Pinpoint the cell where the given text exists, returning its [X, Y] midpoint coordinate. 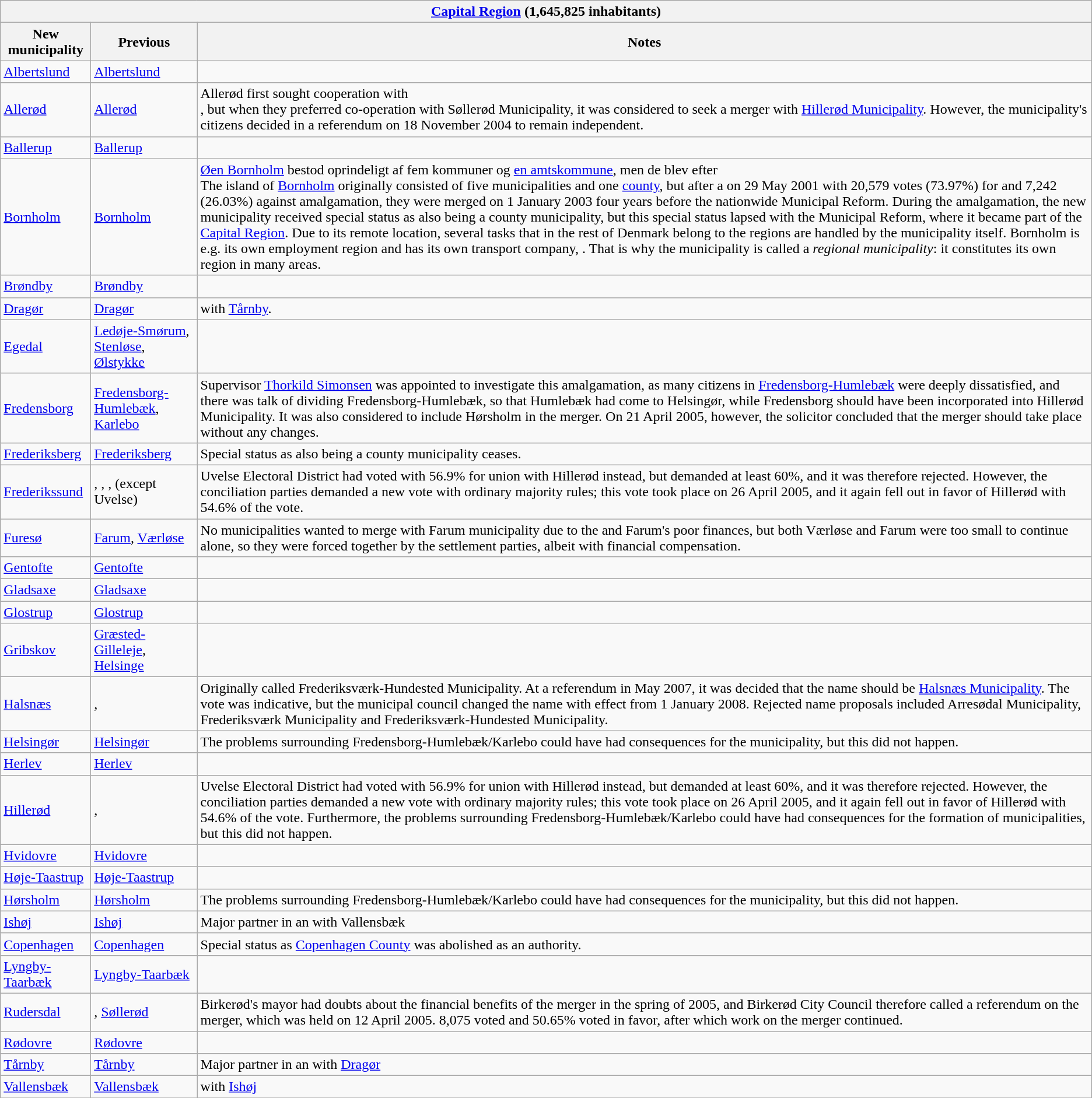
Halsnæs [45, 704]
Capital Region (1,645,825 inhabitants) [546, 12]
Græsted-Gilleleje, Helsinge [144, 650]
with Ishøj [644, 1087]
Rudersdal [45, 1012]
, Søllerød [144, 1012]
Major partner in an with Vallensbæk [644, 922]
Ledøje-Smørum, Stenløse, Ølstykke [144, 346]
Notes [644, 42]
Fredensborg [45, 408]
New municipality [45, 42]
Farum, Værløse [144, 538]
Previous [144, 42]
Gribskov [45, 650]
Major partner in an with Dragør [644, 1065]
Special status as Copenhagen County was abolished as an authority. [644, 944]
Special status as also being a county municipality ceases. [644, 454]
Frederikssund [45, 492]
Fredensborg-Humlebæk, Karlebo [144, 408]
Hillerød [45, 809]
Furesø [45, 538]
with Tårnby. [644, 308]
, , , (except Uvelse) [144, 492]
Egedal [45, 346]
